Extract the [x, y] coordinate from the center of the cell holding the provided text.  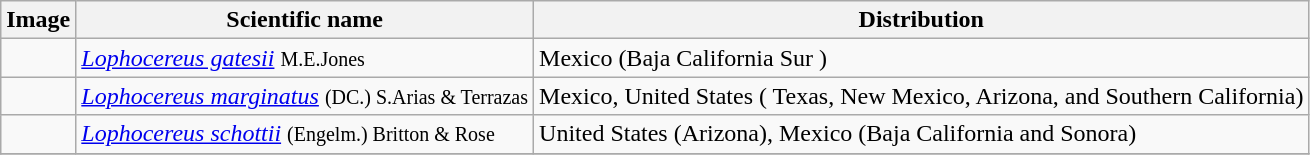
Scientific name [305, 20]
Lophocereus marginatus (DC.) S.Arias & Terrazas [305, 96]
Image [38, 20]
Mexico (Baja California Sur ) [922, 58]
Mexico, United States ( Texas, New Mexico, Arizona, and Southern California) [922, 96]
United States (Arizona), Mexico (Baja California and Sonora) [922, 134]
Distribution [922, 20]
Lophocereus gatesii M.E.Jones [305, 58]
Lophocereus schottii (Engelm.) Britton & Rose [305, 134]
